For the text-containing cell, return its midpoint in [X, Y] coordinate format. 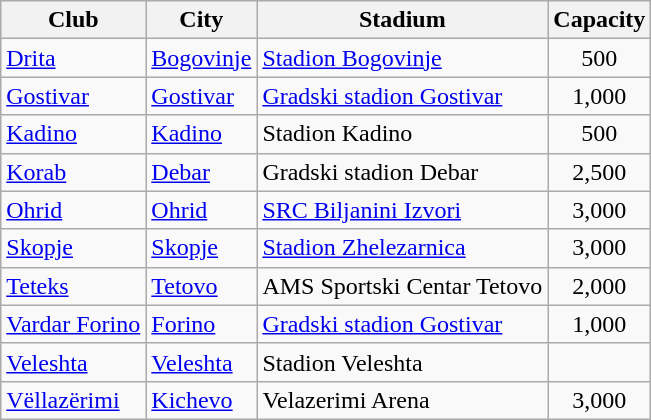
Debar [202, 172]
Stadium [402, 20]
Velazerimi Arena [402, 400]
Teteks [74, 286]
Gradski stadion Debar [402, 172]
Stadion Kadino [402, 134]
Forino [202, 324]
SRC Biljanini Izvori [402, 210]
City [202, 20]
2,500 [600, 172]
Korab [74, 172]
Vardar Forino [74, 324]
Bogovinje [202, 58]
Stadion Veleshta [402, 362]
Vëllazërimi [74, 400]
Club [74, 20]
2,000 [600, 286]
Drita [74, 58]
Capacity [600, 20]
Stadion Bogovinje [402, 58]
Kichevo [202, 400]
AMS Sportski Centar Tetovo [402, 286]
Tetovo [202, 286]
Stadion Zhelezarnica [402, 248]
